For the text-containing cell, return its midpoint in [X, Y] coordinate format. 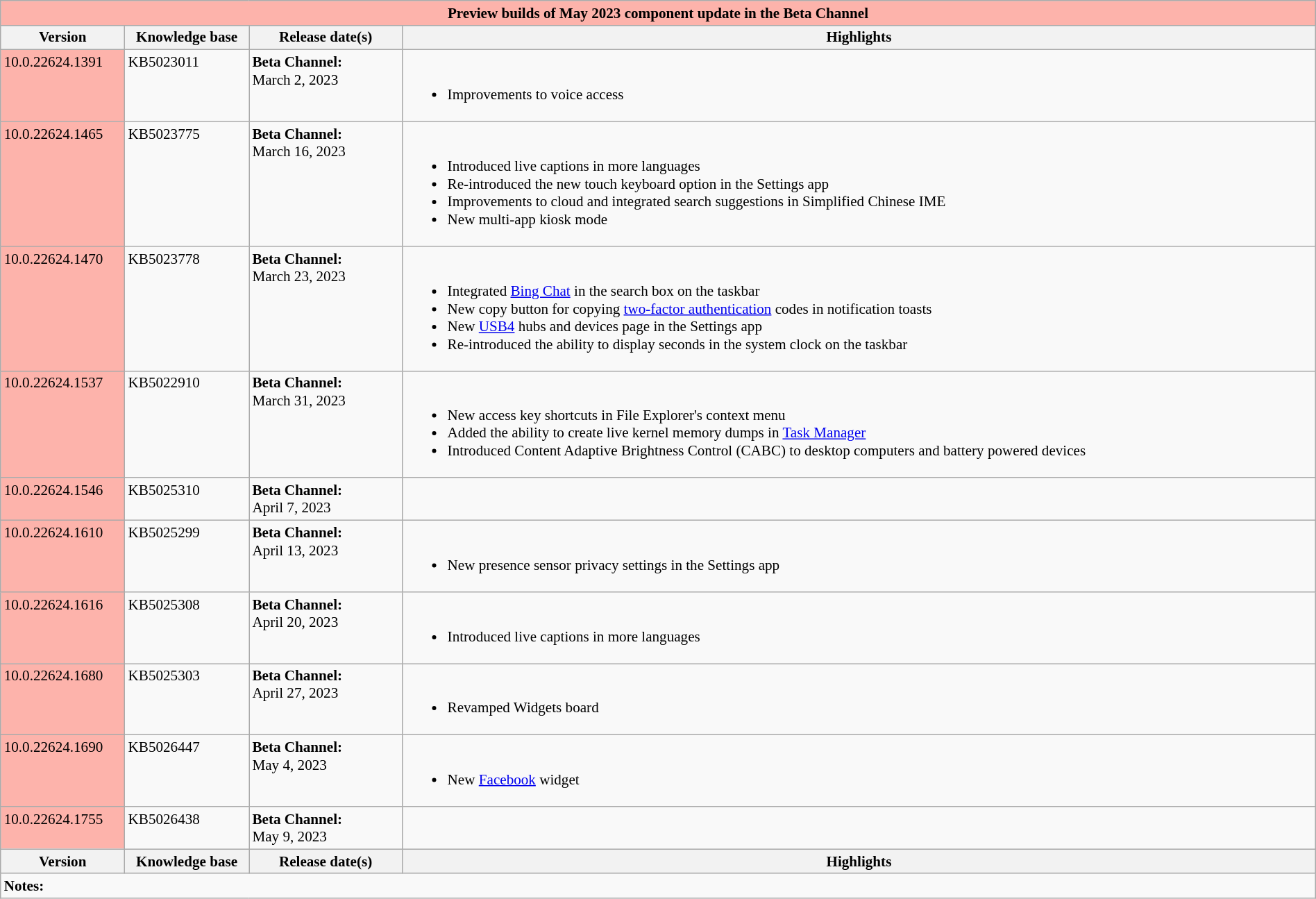
10.0.22624.1755 [62, 827]
Beta Channel:April 13, 2023 [325, 555]
10.0.22624.1465 [62, 184]
Beta Channel:March 31, 2023 [325, 424]
KB5025308 [187, 628]
10.0.22624.1470 [62, 309]
Beta Channel:May 4, 2023 [325, 771]
KB5025299 [187, 555]
10.0.22624.1537 [62, 424]
Preview builds of May 2023 component update in the Beta Channel [658, 12]
Notes: [658, 886]
KB5025310 [187, 498]
New Facebook widget [859, 771]
Beta Channel:March 2, 2023 [325, 86]
10.0.22624.1690 [62, 771]
10.0.22624.1391 [62, 86]
KB5022910 [187, 424]
KB5026438 [187, 827]
Beta Channel:May 9, 2023 [325, 827]
KB5023775 [187, 184]
Introduced live captions in more languages [859, 628]
Beta Channel:March 16, 2023 [325, 184]
10.0.22624.1616 [62, 628]
Beta Channel:April 7, 2023 [325, 498]
10.0.22624.1546 [62, 498]
Revamped Widgets board [859, 700]
Beta Channel:March 23, 2023 [325, 309]
KB5026447 [187, 771]
Beta Channel:April 20, 2023 [325, 628]
Beta Channel:April 27, 2023 [325, 700]
KB5023011 [187, 86]
New presence sensor privacy settings in the Settings app [859, 555]
KB5025303 [187, 700]
KB5023778 [187, 309]
10.0.22624.1680 [62, 700]
Improvements to voice access [859, 86]
10.0.22624.1610 [62, 555]
